Scan for the cell matching the given text and deliver its [X, Y] coordinate at center. 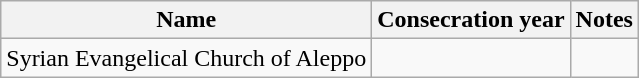
Name [186, 20]
Consecration year [471, 20]
Syrian Evangelical Church of Aleppo [186, 58]
Notes [604, 20]
